From the cell containing the given text, extract its center point as [X, Y] coordinate. 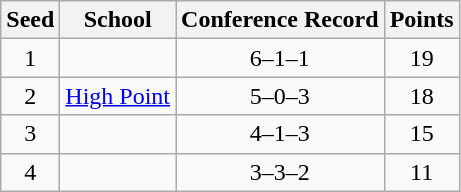
Conference Record [280, 20]
3 [30, 134]
11 [422, 172]
6–1–1 [280, 58]
High Point [118, 96]
18 [422, 96]
1 [30, 58]
5–0–3 [280, 96]
4 [30, 172]
Seed [30, 20]
19 [422, 58]
2 [30, 96]
15 [422, 134]
3–3–2 [280, 172]
4–1–3 [280, 134]
School [118, 20]
Points [422, 20]
